Output the [x, y] coordinate of the center of the cell containing the given text.  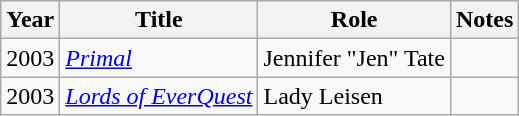
Lords of EverQuest [159, 96]
Year [30, 20]
Notes [484, 20]
Primal [159, 58]
Title [159, 20]
Jennifer "Jen" Tate [354, 58]
Lady Leisen [354, 96]
Role [354, 20]
